Determine the (X, Y) coordinate at the center of the cell enclosing the given text.  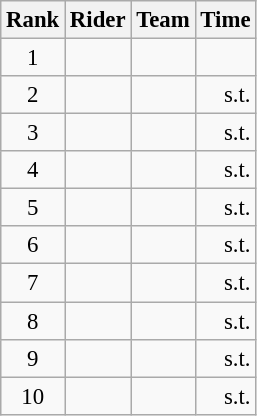
7 (33, 283)
9 (33, 358)
Rank (33, 20)
2 (33, 95)
Rider (98, 20)
10 (33, 396)
Team (163, 20)
6 (33, 245)
3 (33, 133)
8 (33, 321)
4 (33, 170)
5 (33, 208)
1 (33, 58)
Time (226, 20)
